Output the [X, Y] coordinate of the center of the cell containing the given text.  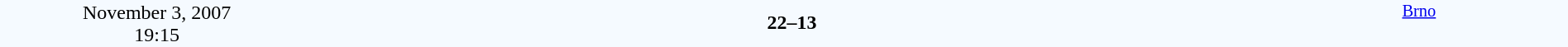
November 3, 200719:15 [157, 23]
Brno [1419, 23]
22–13 [791, 22]
